From the cell containing the given text, extract its center point as (x, y) coordinate. 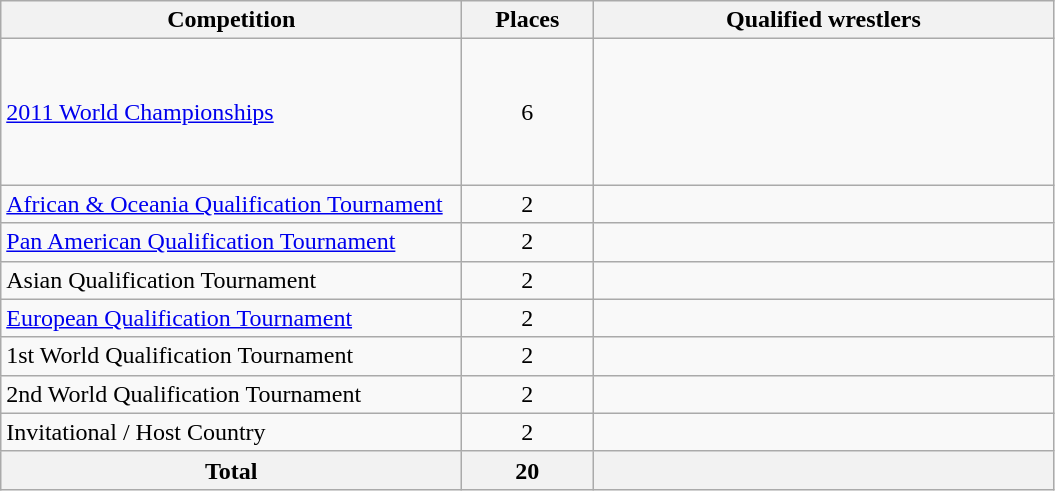
2nd World Qualification Tournament (232, 394)
Qualified wrestlers (824, 20)
Places (528, 20)
2011 World Championships (232, 112)
Asian Qualification Tournament (232, 280)
African & Oceania Qualification Tournament (232, 204)
Total (232, 470)
1st World Qualification Tournament (232, 356)
6 (528, 112)
Competition (232, 20)
Pan American Qualification Tournament (232, 242)
20 (528, 470)
Invitational / Host Country (232, 432)
European Qualification Tournament (232, 318)
